Extract the [x, y] coordinate from the center of the cell holding the provided text.  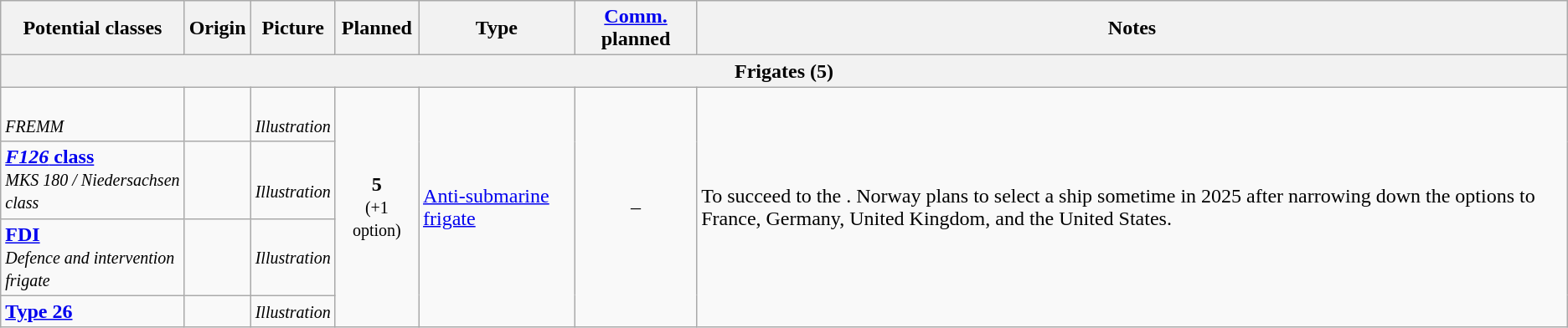
Type [498, 28]
FREMM [92, 114]
Origin [218, 28]
Notes [1132, 28]
Type 26 [92, 311]
Comm. planned [635, 28]
Frigates (5) [784, 71]
Anti-submarine frigate [498, 208]
FDIDefence and intervention frigate [92, 257]
– [635, 208]
F126 classMKS 180 / Niedersachsen class [92, 180]
5(+1 option) [377, 208]
Potential classes [92, 28]
Planned [377, 28]
Picture [293, 28]
